Output the (X, Y) coordinate of the center of the cell containing the given text.  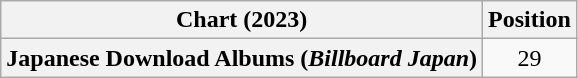
29 (530, 58)
Position (530, 20)
Japanese Download Albums (Billboard Japan) (242, 58)
Chart (2023) (242, 20)
